Pinpoint the cell where the given text exists, returning its (X, Y) midpoint coordinate. 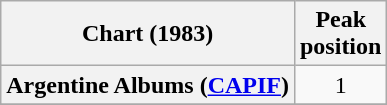
Peakposition (340, 34)
Chart (1983) (148, 34)
1 (340, 85)
Argentine Albums (CAPIF) (148, 85)
